Identify which cell holds the provided text, then report its (X, Y) central coordinate. 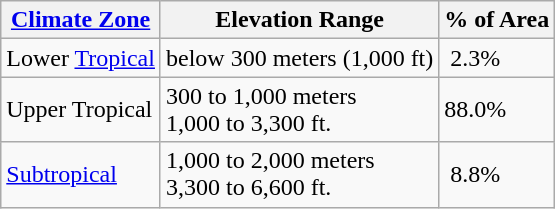
2.3% (497, 58)
1,000 to 2,000 meters3,300 to 6,600 ft. (299, 174)
% of Area (497, 20)
8.8% (497, 174)
Upper Tropical (81, 110)
300 to 1,000 meters1,000 to 3,300 ft. (299, 110)
below 300 meters (1,000 ft) (299, 58)
Lower Tropical (81, 58)
Climate Zone (81, 20)
Subtropical (81, 174)
Elevation Range (299, 20)
88.0% (497, 110)
